Detect which cell encompasses the target text, then output its (x, y) center coordinate. 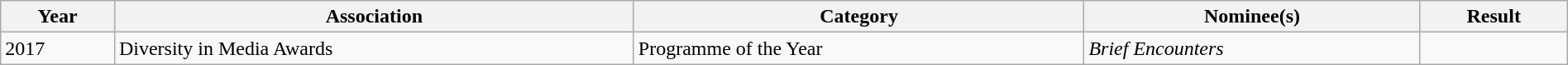
Diversity in Media Awards (374, 48)
Brief Encounters (1252, 48)
Year (58, 17)
Nominee(s) (1252, 17)
2017 (58, 48)
Programme of the Year (858, 48)
Category (858, 17)
Result (1494, 17)
Association (374, 17)
